Search for the cell housing the specified text and yield its (X, Y) center coordinate. 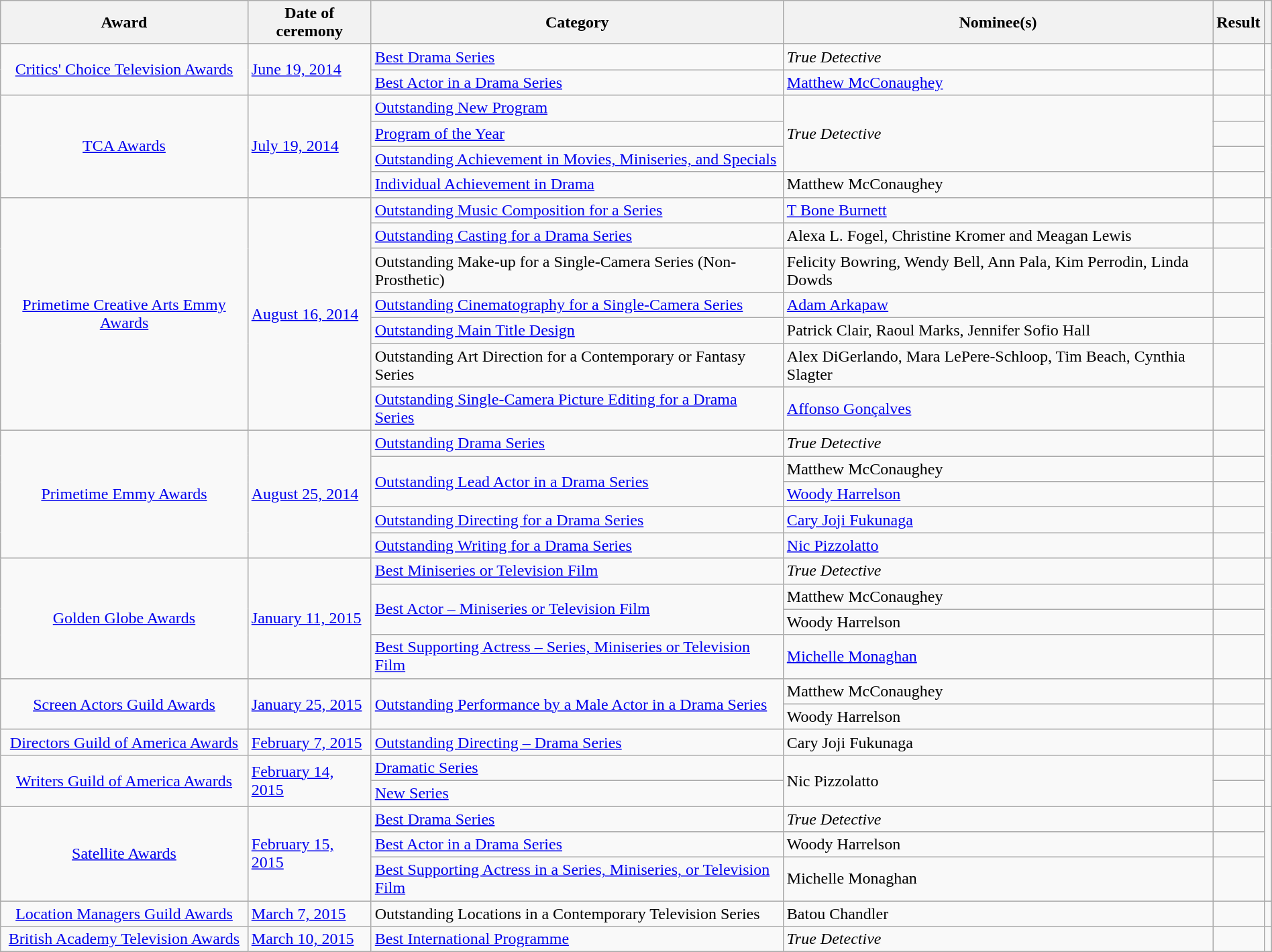
Outstanding Achievement in Movies, Miniseries, and Specials (577, 159)
Affonso Gonçalves (998, 409)
February 7, 2015 (309, 742)
Outstanding Single-Camera Picture Editing for a Drama Series (577, 409)
June 19, 2014 (309, 70)
Best International Programme (577, 939)
Program of the Year (577, 134)
Outstanding Directing – Drama Series (577, 742)
Best Supporting Actress – Series, Miniseries or Television Film (577, 656)
Outstanding Locations in a Contemporary Television Series (577, 914)
August 16, 2014 (309, 314)
Alexa L. Fogel, Christine Kromer and Meagan Lewis (998, 235)
February 15, 2015 (309, 853)
Primetime Creative Arts Emmy Awards (125, 314)
Individual Achievement in Drama (577, 184)
Directors Guild of America Awards (125, 742)
Outstanding Writing for a Drama Series (577, 545)
Nominee(s) (998, 23)
TCA Awards (125, 146)
Outstanding Cinematography for a Single-Camera Series (577, 305)
Outstanding Lead Actor in a Drama Series (577, 482)
Outstanding Main Title Design (577, 330)
Writers Guild of America Awards (125, 780)
Primetime Emmy Awards (125, 494)
Batou Chandler (998, 914)
Category (577, 23)
Award (125, 23)
Result (1238, 23)
March 10, 2015 (309, 939)
February 14, 2015 (309, 780)
Patrick Clair, Raoul Marks, Jennifer Sofio Hall (998, 330)
Outstanding Directing for a Drama Series (577, 520)
March 7, 2015 (309, 914)
Critics' Choice Television Awards (125, 70)
Felicity Bowring, Wendy Bell, Ann Pala, Kim Perrodin, Linda Dowds (998, 270)
Date of ceremony (309, 23)
New Series (577, 793)
Outstanding Make-up for a Single-Camera Series (Non-Prosthetic) (577, 270)
Best Actor – Miniseries or Television Film (577, 609)
July 19, 2014 (309, 146)
Outstanding New Program (577, 108)
Alex DiGerlando, Mara LePere-Schloop, Tim Beach, Cynthia Slagter (998, 365)
Golden Globe Awards (125, 619)
T Bone Burnett (998, 210)
Outstanding Art Direction for a Contemporary or Fantasy Series (577, 365)
Location Managers Guild Awards (125, 914)
Outstanding Drama Series (577, 443)
Satellite Awards (125, 853)
August 25, 2014 (309, 494)
Best Miniseries or Television Film (577, 571)
Screen Actors Guild Awards (125, 704)
Dramatic Series (577, 768)
January 25, 2015 (309, 704)
Outstanding Performance by a Male Actor in a Drama Series (577, 704)
Adam Arkapaw (998, 305)
Best Supporting Actress in a Series, Miniseries, or Television Film (577, 879)
Outstanding Casting for a Drama Series (577, 235)
Outstanding Music Composition for a Series (577, 210)
British Academy Television Awards (125, 939)
January 11, 2015 (309, 619)
